Search for the cell housing the specified text and yield its (X, Y) center coordinate. 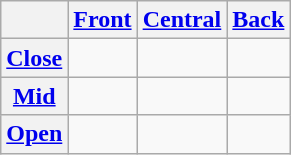
Mid (34, 96)
Front (102, 20)
Back (258, 20)
Central (182, 20)
Close (34, 58)
Open (34, 134)
